Output the [x, y] coordinate of the center of the cell containing the given text.  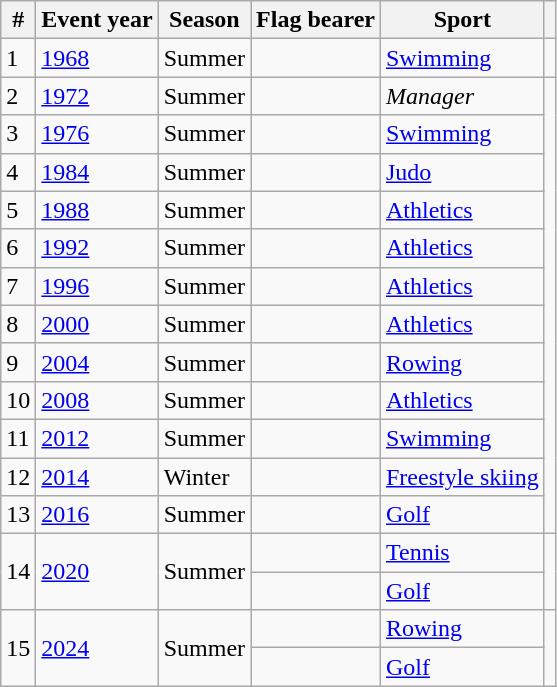
2020 [97, 572]
2008 [97, 400]
1988 [97, 210]
1976 [97, 134]
Manager [462, 96]
13 [18, 515]
Flag bearer [316, 20]
1972 [97, 96]
3 [18, 134]
2004 [97, 362]
Judo [462, 172]
12 [18, 477]
14 [18, 572]
11 [18, 438]
2012 [97, 438]
5 [18, 210]
7 [18, 286]
15 [18, 648]
1968 [97, 58]
9 [18, 362]
Season [204, 20]
Sport [462, 20]
1984 [97, 172]
4 [18, 172]
# [18, 20]
Winter [204, 477]
8 [18, 324]
2014 [97, 477]
6 [18, 248]
2 [18, 96]
10 [18, 400]
Tennis [462, 553]
1 [18, 58]
1992 [97, 248]
Event year [97, 20]
Freestyle skiing [462, 477]
1996 [97, 286]
2024 [97, 648]
2000 [97, 324]
2016 [97, 515]
